Scan for the cell matching the given text and deliver its (x, y) coordinate at center. 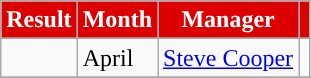
Steve Cooper (228, 58)
Result (39, 20)
Manager (228, 20)
April (117, 58)
Month (117, 20)
